Scan for the cell matching the given text and deliver its [x, y] coordinate at center. 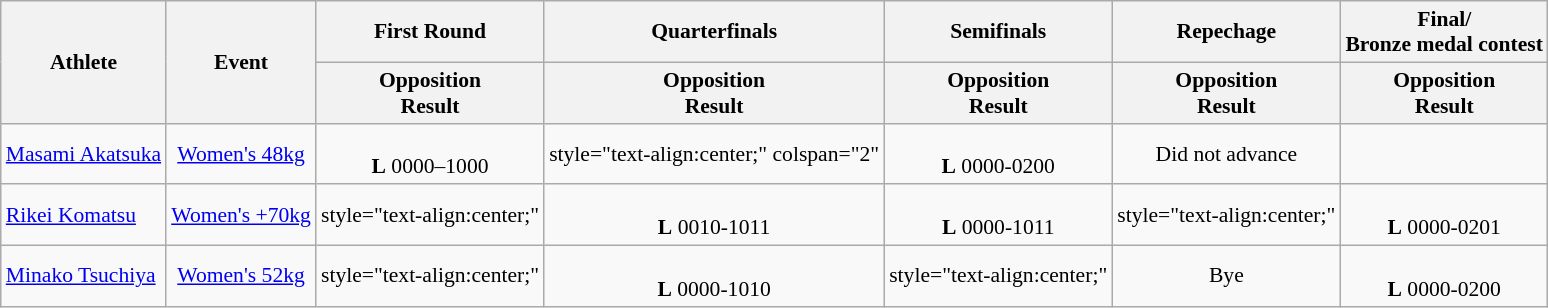
Final/Bronze medal contest [1444, 32]
Masami Akatsuka [84, 154]
Women's 48kg [241, 154]
Rikei Komatsu [84, 216]
Bye [1226, 276]
L 0000-1010 [714, 276]
Event [241, 62]
L 0000-1011 [998, 216]
style="text-align:center;" colspan="2" [714, 154]
L 0010-1011 [714, 216]
Minako Tsuchiya [84, 276]
First Round [430, 32]
Athlete [84, 62]
L 0000-0201 [1444, 216]
L 0000–1000 [430, 154]
Women's 52kg [241, 276]
Semifinals [998, 32]
Did not advance [1226, 154]
Quarterfinals [714, 32]
Women's +70kg [241, 216]
Repechage [1226, 32]
